Capture the cell that displays the provided text and extract its [x, y] central coordinate. 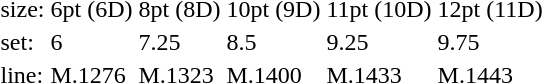
7.25 [180, 42]
9.25 [379, 42]
8.5 [274, 42]
6 [92, 42]
